Determine the [X, Y] coordinate at the center of the cell enclosing the given text.  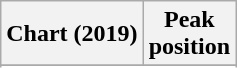
Chart (2019) [72, 34]
Peakposition [189, 34]
